For the text-containing cell, return its midpoint in [X, Y] coordinate format. 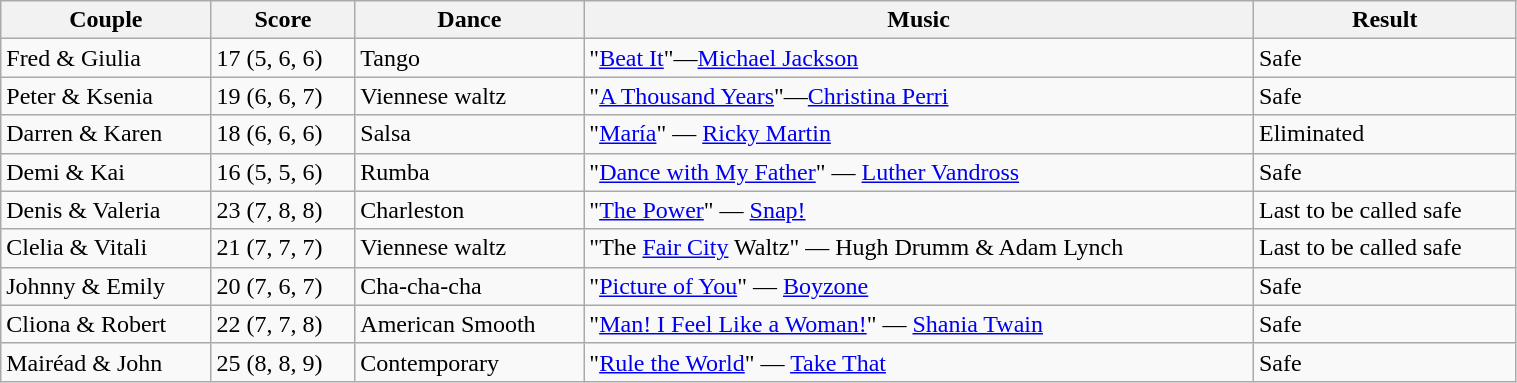
Salsa [470, 134]
18 (6, 6, 6) [283, 134]
23 (7, 8, 8) [283, 210]
Dance [470, 20]
16 (5, 5, 6) [283, 172]
"A Thousand Years"—Christina Perri [919, 96]
Fred & Giulia [106, 58]
Music [919, 20]
Score [283, 20]
American Smooth [470, 324]
"Dance with My Father" — Luther Vandross [919, 172]
Tango [470, 58]
Contemporary [470, 362]
"Beat It"—Michael Jackson [919, 58]
Darren & Karen [106, 134]
Peter & Ksenia [106, 96]
19 (6, 6, 7) [283, 96]
Mairéad & John [106, 362]
21 (7, 7, 7) [283, 248]
Result [1384, 20]
"The Fair City Waltz" — Hugh Drumm & Adam Lynch [919, 248]
"María" — Ricky Martin [919, 134]
Demi & Kai [106, 172]
Cha-cha-cha [470, 286]
Denis & Valeria [106, 210]
"Rule the World" — Take That [919, 362]
Charleston [470, 210]
22 (7, 7, 8) [283, 324]
"Picture of You" — Boyzone [919, 286]
Couple [106, 20]
20 (7, 6, 7) [283, 286]
Johnny & Emily [106, 286]
Rumba [470, 172]
"The Power" — Snap! [919, 210]
25 (8, 8, 9) [283, 362]
Clelia & Vitali [106, 248]
"Man! I Feel Like a Woman!" — Shania Twain [919, 324]
Eliminated [1384, 134]
17 (5, 6, 6) [283, 58]
Cliona & Robert [106, 324]
